Detect which cell encompasses the target text, then output its [X, Y] center coordinate. 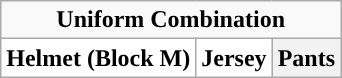
Helmet (Block M) [98, 58]
Uniform Combination [171, 20]
Pants [306, 58]
Jersey [234, 58]
